Determine the [X, Y] coordinate at the center of the cell enclosing the given text.  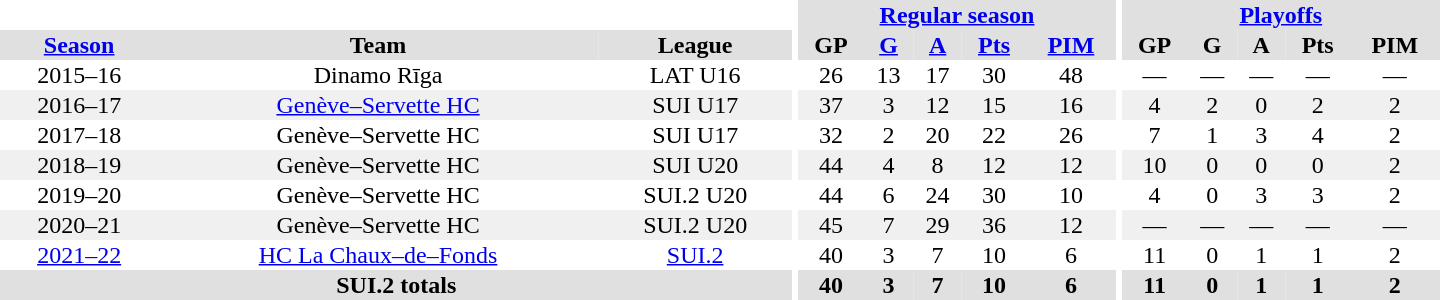
45 [831, 225]
2020–21 [79, 225]
2015–16 [79, 75]
Playoffs [1281, 15]
Dinamo Rīga [378, 75]
2021–22 [79, 255]
32 [831, 135]
League [696, 45]
17 [938, 75]
29 [938, 225]
Season [79, 45]
13 [888, 75]
15 [994, 105]
8 [938, 165]
2016–17 [79, 105]
SUI U20 [696, 165]
2018–19 [79, 165]
Regular season [957, 15]
22 [994, 135]
2019–20 [79, 195]
HC La Chaux–de–Fonds [378, 255]
Team [378, 45]
SUI.2 totals [396, 285]
2017–18 [79, 135]
SUI.2 [696, 255]
16 [1071, 105]
48 [1071, 75]
24 [938, 195]
LAT U16 [696, 75]
20 [938, 135]
36 [994, 225]
37 [831, 105]
